Detect which cell encompasses the target text, then output its (X, Y) center coordinate. 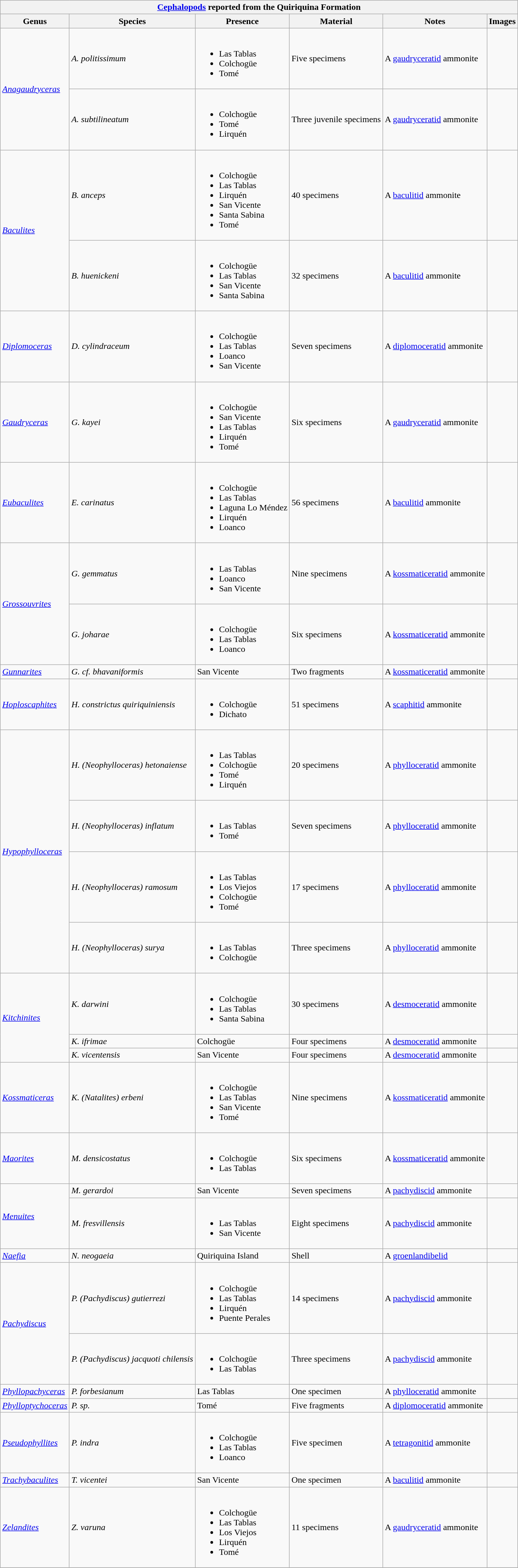
ColchogüeLas TablasLoancoSan Vicente (243, 346)
Trachybaculites (35, 1480)
Pseudophyllites (35, 1443)
Gaudryceras (35, 422)
M. densicostatus (132, 1158)
Three juvenile specimens (336, 120)
H. (Neophylloceras) surya (132, 948)
Menuites (35, 1216)
Las TablasLoancoSan Vicente (243, 573)
H. (Neophylloceras) inflatum (132, 826)
G. gemmatus (132, 573)
K. (Natalites) erbeni (132, 1097)
Eight specimens (336, 1223)
11 specimens (336, 1528)
M. fresvillensis (132, 1223)
Las Tablas (243, 1391)
Two fragments (336, 672)
Shell (336, 1256)
ColchogüeLas TablasLaguna Lo MéndezLirquénLoanco (243, 502)
A groenlandibelid (435, 1256)
ColchogüeLas TablasSan VicenteSanta Sabina (243, 276)
A. subtilineatum (132, 120)
Naefia (35, 1256)
P. (Pachydiscus) jacquoti chilensis (132, 1359)
T. vicentei (132, 1480)
G. kayei (132, 422)
A scaphitid ammonite (435, 704)
Cephalopods reported from the Quiriquina Formation (259, 7)
ColchogüeSan VicenteLas TablasLirquénTomé (243, 422)
ColchogüeLas TablasLirquénSan VicenteSanta SabinaTomé (243, 195)
Five specimens (336, 58)
Las TablasLos ViejosColchogüeTomé (243, 887)
17 specimens (336, 887)
Anagaudryceras (35, 89)
Phylloptychoceras (35, 1405)
Species (132, 21)
H. constrictus quiriquiniensis (132, 704)
Las TablasColchogüeTomé (243, 58)
G. joharae (132, 634)
Five fragments (336, 1405)
Maorites (35, 1158)
P. forbesianum (132, 1391)
Material (336, 21)
P. sp. (132, 1405)
32 specimens (336, 276)
B. huenickeni (132, 276)
B. anceps (132, 195)
G. cf. bhavaniformis (132, 672)
Hypophylloceras (35, 852)
Presence (243, 21)
Gunnarites (35, 672)
N. neogaeia (132, 1256)
Las TablasSan Vicente (243, 1223)
H. (Neophylloceras) hetonaiense (132, 765)
P. (Pachydiscus) gutierrezi (132, 1298)
D. cylindraceum (132, 346)
Notes (435, 21)
Las TablasTomé (243, 826)
ColchogüeToméLirquén (243, 120)
ColchogüeLas TablasLirquénPuente Perales (243, 1298)
H. (Neophylloceras) ramosum (132, 887)
Colchogüe (243, 1041)
51 specimens (336, 704)
ColchogüeLas TablasSanta Sabina (243, 1004)
ColchogüeDichato (243, 704)
Five specimen (336, 1443)
Kitchinites (35, 1018)
Las TablasColchogüeToméLirquén (243, 765)
Diplomoceras (35, 346)
Eubaculites (35, 502)
Pachydiscus (35, 1323)
K. ifrimae (132, 1041)
A. politissimum (132, 58)
56 specimens (336, 502)
30 specimens (336, 1004)
Hoploscaphites (35, 704)
Grossouvrites (35, 604)
A tetragonitid ammonite (435, 1443)
M. gerardoi (132, 1191)
K. darwini (132, 1004)
Quiriquina Island (243, 1256)
Tomé (243, 1405)
Las TablasColchogüe (243, 948)
14 specimens (336, 1298)
Kossmaticeras (35, 1097)
Images (502, 21)
Zelandites (35, 1528)
ColchogüeLas TablasSan VicenteTomé (243, 1097)
40 specimens (336, 195)
20 specimens (336, 765)
Phyllopachyceras (35, 1391)
P. indra (132, 1443)
ColchogüeLas TablasLos ViejosLirquénTomé (243, 1528)
Z. varuna (132, 1528)
Baculites (35, 230)
E. carinatus (132, 502)
K. vicentensis (132, 1055)
Genus (35, 21)
